Extract the (x, y) coordinate from the center of the cell holding the provided text.  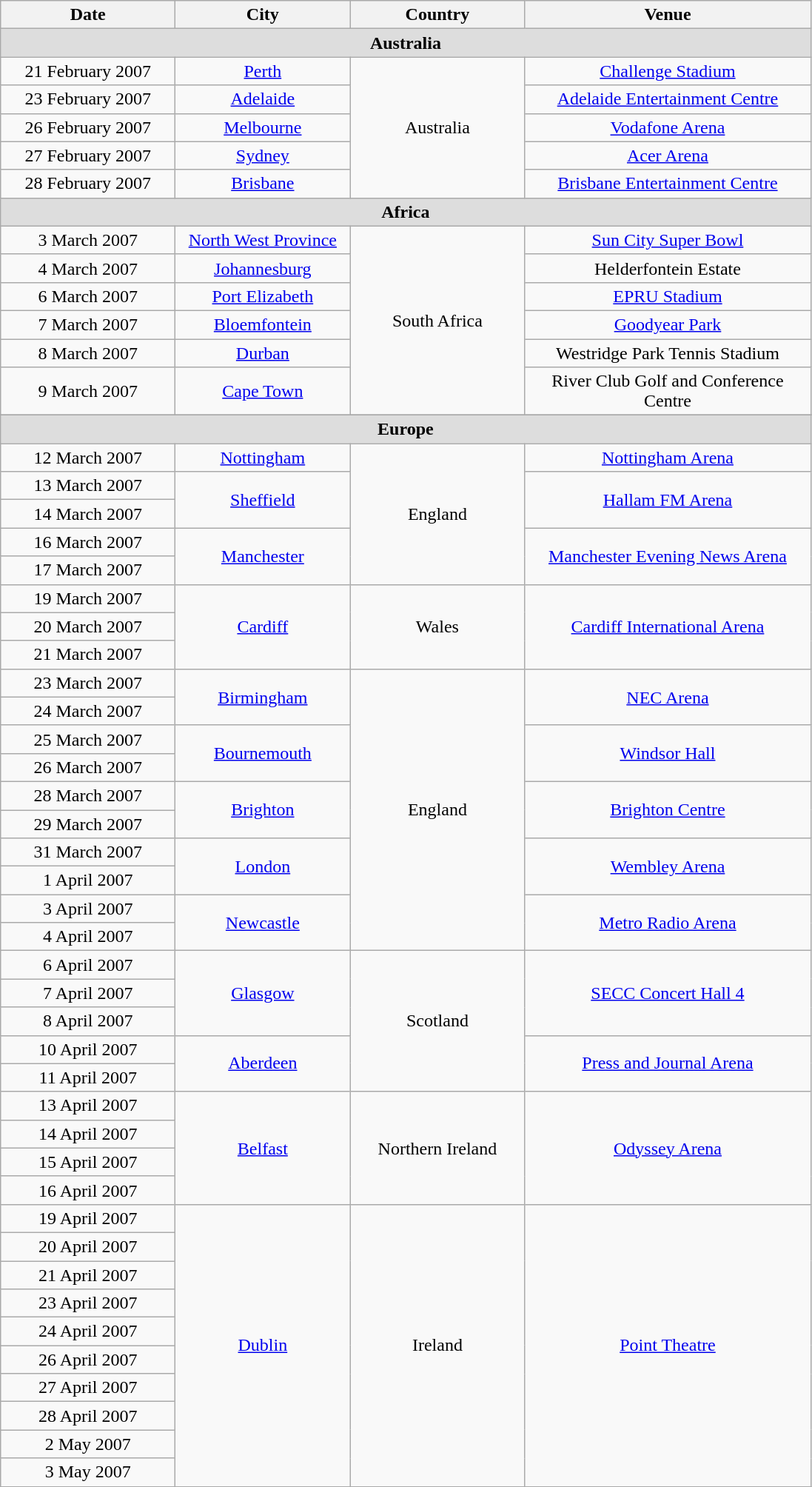
8 April 2007 (88, 1021)
Cardiff (263, 626)
29 March 2007 (88, 824)
London (263, 866)
17 March 2007 (88, 570)
13 March 2007 (88, 486)
Venue (668, 15)
25 March 2007 (88, 739)
Point Theatre (668, 1345)
Johannesburg (263, 268)
3 April 2007 (88, 909)
Glasgow (263, 993)
Sheffield (263, 500)
Metro Radio Arena (668, 923)
21 April 2007 (88, 1274)
7 March 2007 (88, 324)
Africa (406, 212)
Durban (263, 353)
Dublin (263, 1345)
South Africa (437, 320)
14 March 2007 (88, 514)
Adelaide (263, 99)
Odyssey Arena (668, 1148)
8 March 2007 (88, 353)
Goodyear Park (668, 324)
16 March 2007 (88, 542)
Windsor Hall (668, 753)
Northern Ireland (437, 1148)
Melbourne (263, 127)
Acer Arena (668, 156)
19 March 2007 (88, 598)
Port Elizabeth (263, 296)
Nottingham (263, 458)
SECC Concert Hall 4 (668, 993)
Manchester Evening News Arena (668, 556)
28 April 2007 (88, 1416)
Wembley Arena (668, 866)
Vodafone Arena (668, 127)
28 February 2007 (88, 184)
3 March 2007 (88, 240)
28 March 2007 (88, 795)
Challenge Stadium (668, 71)
Sun City Super Bowl (668, 240)
4 March 2007 (88, 268)
Helderfontein Estate (668, 268)
6 April 2007 (88, 965)
26 April 2007 (88, 1360)
20 April 2007 (88, 1246)
Cape Town (263, 391)
Newcastle (263, 923)
27 February 2007 (88, 156)
Nottingham Arena (668, 458)
Brighton Centre (668, 809)
Belfast (263, 1148)
Hallam FM Arena (668, 500)
Adelaide Entertainment Centre (668, 99)
14 April 2007 (88, 1134)
26 March 2007 (88, 767)
Brisbane Entertainment Centre (668, 184)
Press and Journal Arena (668, 1063)
2 May 2007 (88, 1444)
26 February 2007 (88, 127)
Europe (406, 430)
11 April 2007 (88, 1077)
Birmingham (263, 697)
Westridge Park Tennis Stadium (668, 353)
Brighton (263, 809)
6 March 2007 (88, 296)
31 March 2007 (88, 852)
River Club Golf and Conference Centre (668, 391)
Ireland (437, 1345)
24 April 2007 (88, 1331)
NEC Arena (668, 697)
23 February 2007 (88, 99)
16 April 2007 (88, 1190)
9 March 2007 (88, 391)
Manchester (263, 556)
Cardiff International Arena (668, 626)
27 April 2007 (88, 1388)
Sydney (263, 156)
Scotland (437, 1021)
City (263, 15)
Bournemouth (263, 753)
Aberdeen (263, 1063)
North West Province (263, 240)
7 April 2007 (88, 993)
4 April 2007 (88, 937)
21 March 2007 (88, 655)
13 April 2007 (88, 1106)
21 February 2007 (88, 71)
20 March 2007 (88, 626)
1 April 2007 (88, 880)
Perth (263, 71)
23 April 2007 (88, 1303)
Wales (437, 626)
23 March 2007 (88, 683)
Country (437, 15)
Brisbane (263, 184)
24 March 2007 (88, 711)
3 May 2007 (88, 1472)
Bloemfontein (263, 324)
19 April 2007 (88, 1218)
15 April 2007 (88, 1162)
10 April 2007 (88, 1049)
12 March 2007 (88, 458)
Date (88, 15)
EPRU Stadium (668, 296)
